Pinpoint the cell where the given text exists, returning its [x, y] midpoint coordinate. 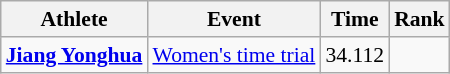
Women's time trial [234, 55]
Rank [420, 19]
Athlete [74, 19]
Event [234, 19]
Time [354, 19]
34.112 [354, 55]
Jiang Yonghua [74, 55]
